Pinpoint the cell where the given text exists, returning its [X, Y] midpoint coordinate. 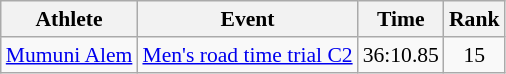
Men's road time trial C2 [247, 55]
Athlete [70, 19]
36:10.85 [401, 55]
Time [401, 19]
15 [474, 55]
Rank [474, 19]
Mumuni Alem [70, 55]
Event [247, 19]
